Extract the [X, Y] coordinate from the center of the cell holding the provided text.  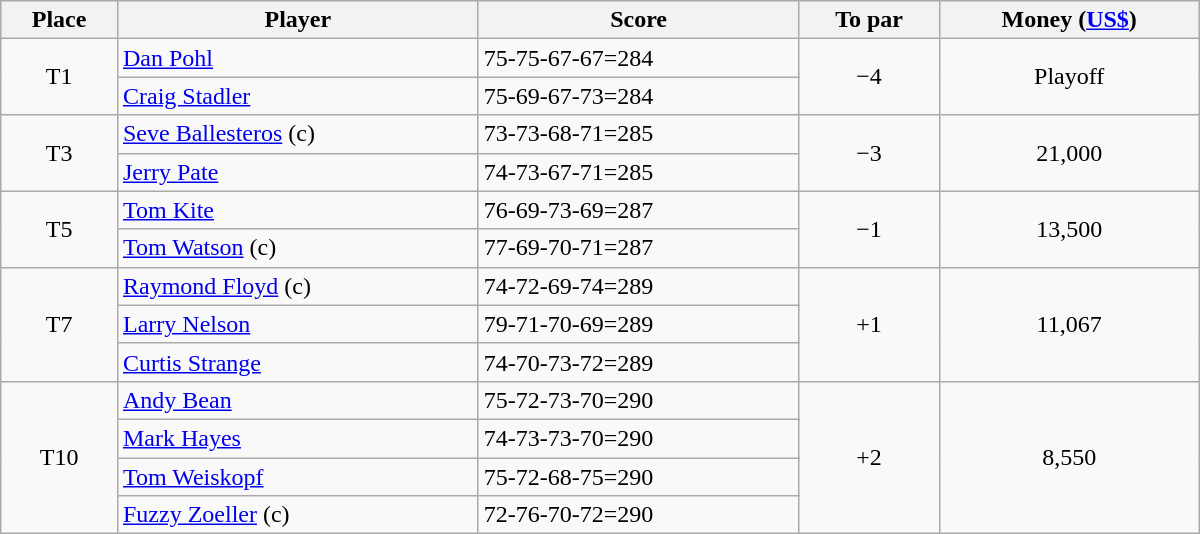
74-70-73-72=289 [638, 362]
72-76-70-72=290 [638, 515]
To par [869, 20]
Craig Stadler [298, 96]
Mark Hayes [298, 438]
8,550 [1069, 457]
Raymond Floyd (c) [298, 286]
T5 [60, 229]
Seve Ballesteros (c) [298, 134]
Place [60, 20]
73-73-68-71=285 [638, 134]
74-72-69-74=289 [638, 286]
T10 [60, 457]
−1 [869, 229]
Playoff [1069, 77]
−4 [869, 77]
75-72-68-75=290 [638, 477]
74-73-73-70=290 [638, 438]
Player [298, 20]
13,500 [1069, 229]
Andy Bean [298, 400]
Tom Watson (c) [298, 248]
T3 [60, 153]
75-69-67-73=284 [638, 96]
Curtis Strange [298, 362]
Larry Nelson [298, 324]
75-75-67-67=284 [638, 58]
Tom Weiskopf [298, 477]
77-69-70-71=287 [638, 248]
−3 [869, 153]
74-73-67-71=285 [638, 172]
+1 [869, 324]
T1 [60, 77]
T7 [60, 324]
Score [638, 20]
Dan Pohl [298, 58]
Jerry Pate [298, 172]
76-69-73-69=287 [638, 210]
Fuzzy Zoeller (c) [298, 515]
+2 [869, 457]
75-72-73-70=290 [638, 400]
11,067 [1069, 324]
Money (US$) [1069, 20]
Tom Kite [298, 210]
79-71-70-69=289 [638, 324]
21,000 [1069, 153]
